For the text-containing cell, return its midpoint in (x, y) coordinate format. 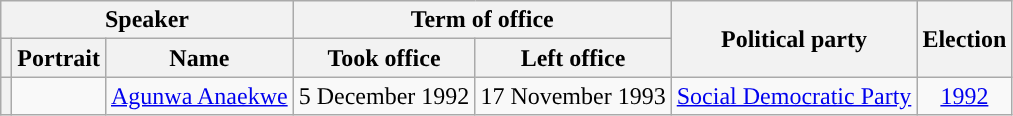
1992 (964, 96)
Social Democratic Party (794, 96)
Portrait (59, 58)
Term of office (482, 20)
Name (199, 58)
5 December 1992 (384, 96)
Took office (384, 58)
Agunwa Anaekwe (199, 96)
Speaker (147, 20)
Political party (794, 39)
Election (964, 39)
17 November 1993 (573, 96)
Left office (573, 58)
